Find where the given text appears and provide that cell's center as (x, y) coordinate. 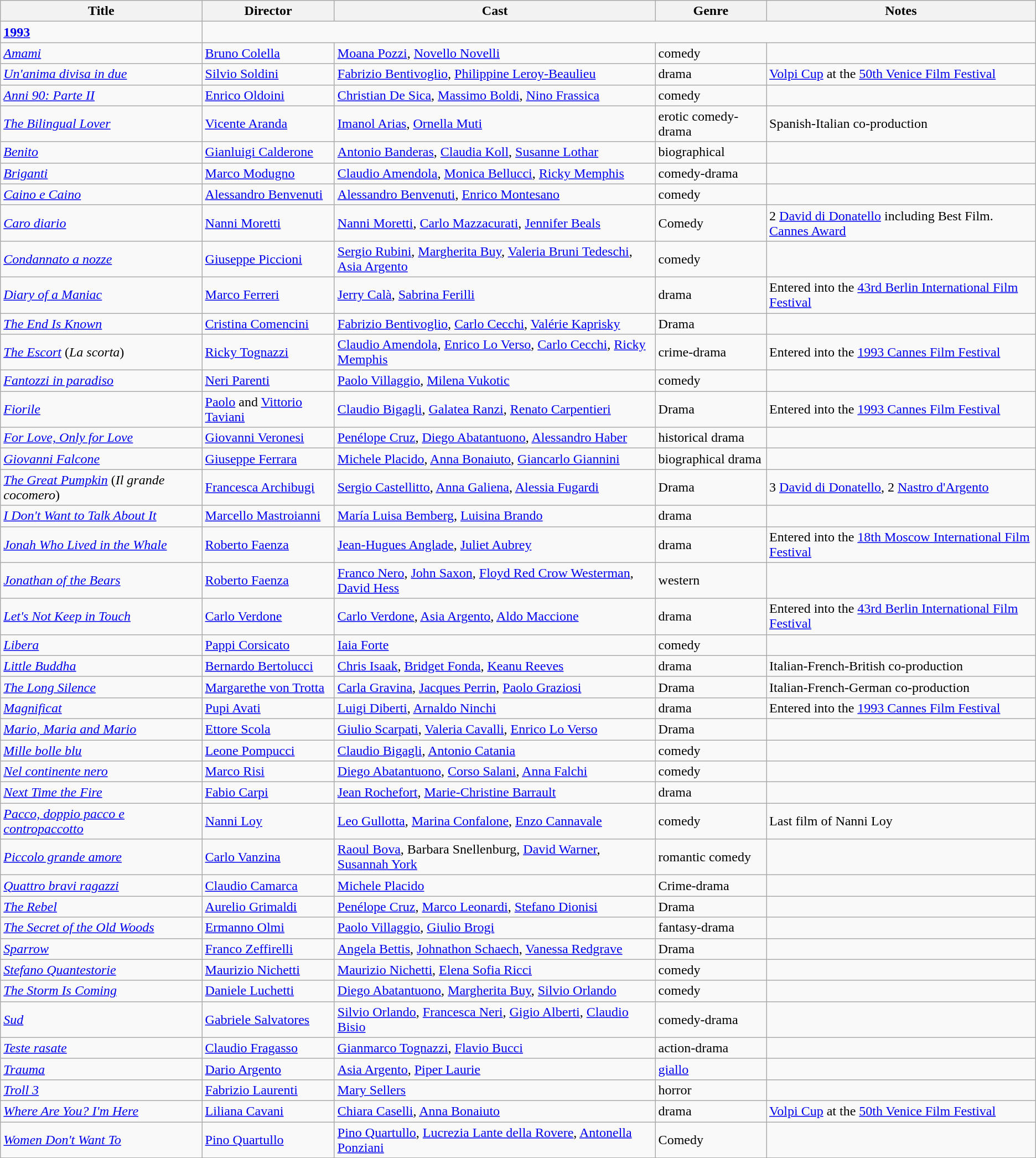
Penélope Cruz, Diego Abatantuono, Alessandro Haber (495, 438)
Gianluigi Calderone (268, 152)
Nanni Moretti, Carlo Mazzacurati, Jennifer Beals (495, 223)
Giuseppe Ferrara (268, 459)
Alessandro Benvenuti (268, 194)
Francesca Archibugi (268, 487)
Maurizio Nichetti (268, 970)
Claudio Amendola, Enrico Lo Verso, Carlo Cecchi, Ricky Memphis (495, 352)
Fabrizio Laurenti (268, 1090)
Pacco, doppio pacco e contropaccotto (101, 821)
Bruno Colella (268, 53)
Stefano Quantestorie (101, 970)
historical drama (711, 438)
fantasy-drama (711, 928)
Pino Quartullo, Lucrezia Lante della Rovere, Antonella Ponziani (495, 1139)
Paolo Villaggio, Giulio Brogi (495, 928)
Cast (495, 11)
Chiara Caselli, Anna Bonaiuto (495, 1111)
Angela Bettis, Johnathon Schaech, Vanessa Redgrave (495, 949)
Pino Quartullo (268, 1139)
Carlo Vanzina (268, 857)
Notes (901, 11)
Daniele Luchetti (268, 991)
The Escort (La scorta) (101, 352)
Marco Modugno (268, 173)
Giovanni Falcone (101, 459)
Spanish-Italian co-production (901, 124)
Jerry Calà, Sabrina Ferilli (495, 294)
1993 (101, 32)
Liliana Cavani (268, 1111)
Fabrizio Bentivoglio, Philippine Leroy-Beaulieu (495, 74)
The Bilingual Lover (101, 124)
Ricky Tognazzi (268, 352)
Claudio Fragasso (268, 1048)
Piccolo grande amore (101, 857)
romantic comedy (711, 857)
Italian-French-British co-production (901, 666)
Crime-drama (711, 886)
Italian-French-German co-production (901, 687)
Maurizio Nichetti, Elena Sofia Ricci (495, 970)
Quattro bravi ragazzi (101, 886)
2 David di Donatello including Best Film. Cannes Award (901, 223)
Alessandro Benvenuti, Enrico Montesano (495, 194)
Vicente Aranda (268, 124)
Franco Zeffirelli (268, 949)
Marco Ferreri (268, 294)
Chris Isaak, Bridget Fonda, Keanu Reeves (495, 666)
Fabrizio Bentivoglio, Carlo Cecchi, Valérie Kaprisky (495, 324)
Penélope Cruz, Marco Leonardi, Stefano Dionisi (495, 907)
Gianmarco Tognazzi, Flavio Bucci (495, 1048)
Where Are You? I'm Here (101, 1111)
Caro diario (101, 223)
Claudio Amendola, Monica Bellucci, Ricky Memphis (495, 173)
The Storm Is Coming (101, 991)
western (711, 580)
Pappi Corsicato (268, 645)
Condannato a nozze (101, 259)
Troll 3 (101, 1090)
Silvio Soldini (268, 74)
Claudio Camarca (268, 886)
Antonio Banderas, Claudia Koll, Susanne Lothar (495, 152)
Entered into the 18th Moscow International Film Festival (901, 545)
Genre (711, 11)
Marco Risi (268, 772)
Sergio Castellitto, Anna Galiena, Alessia Fugardi (495, 487)
Michele Placido (495, 886)
The Rebel (101, 907)
Dario Argento (268, 1069)
Benito (101, 152)
Neri Parenti (268, 381)
The Great Pumpkin (Il grande cocomero) (101, 487)
Leo Gullotta, Marina Confalone, Enzo Cannavale (495, 821)
Jean Rochefort, Marie-Christine Barrault (495, 793)
Nanni Loy (268, 821)
Carla Gravina, Jacques Perrin, Paolo Graziosi (495, 687)
Amami (101, 53)
Sud (101, 1020)
Next Time the Fire (101, 793)
Caino e Caino (101, 194)
Nanni Moretti (268, 223)
Fiorile (101, 410)
Women Don't Want To (101, 1139)
Raoul Bova, Barbara Snellenburg, David Warner, Susannah York (495, 857)
Director (268, 11)
Un'anima divisa in due (101, 74)
Giuseppe Piccioni (268, 259)
crime-drama (711, 352)
Mario, Maria and Mario (101, 729)
Carlo Verdone (268, 617)
Anni 90: Parte II (101, 95)
Claudio Bigagli, Antonio Catania (495, 750)
Luigi Diberti, Arnaldo Ninchi (495, 708)
action-drama (711, 1048)
Imanol Arias, Ornella Muti (495, 124)
erotic comedy-drama (711, 124)
Nel continente nero (101, 772)
The Secret of the Old Woods (101, 928)
The Long Silence (101, 687)
horror (711, 1090)
Aurelio Grimaldi (268, 907)
Teste rasate (101, 1048)
Jean-Hugues Anglade, Juliet Aubrey (495, 545)
biographical drama (711, 459)
Last film of Nanni Loy (901, 821)
Margarethe von Trotta (268, 687)
Fabio Carpi (268, 793)
Briganti (101, 173)
Franco Nero, John Saxon, Floyd Red Crow Westerman, David Hess (495, 580)
Let's Not Keep in Touch (101, 617)
Giovanni Veronesi (268, 438)
Diego Abatantuono, Corso Salani, Anna Falchi (495, 772)
Diego Abatantuono, Margherita Buy, Silvio Orlando (495, 991)
Leone Pompucci (268, 750)
Magnificat (101, 708)
Paolo Villaggio, Milena Vukotic (495, 381)
3 David di Donatello, 2 Nastro d'Argento (901, 487)
María Luisa Bemberg, Luisina Brando (495, 516)
Enrico Oldoini (268, 95)
Trauma (101, 1069)
Ettore Scola (268, 729)
Moana Pozzi, Novello Novelli (495, 53)
Mary Sellers (495, 1090)
Sergio Rubini, Margherita Buy, Valeria Bruni Tedeschi, Asia Argento (495, 259)
Silvio Orlando, Francesca Neri, Gigio Alberti, Claudio Bisio (495, 1020)
Paolo and Vittorio Taviani (268, 410)
Sparrow (101, 949)
Jonah Who Lived in the Whale (101, 545)
For Love, Only for Love (101, 438)
Gabriele Salvatores (268, 1020)
Giulio Scarpati, Valeria Cavalli, Enrico Lo Verso (495, 729)
Marcello Mastroianni (268, 516)
Michele Placido, Anna Bonaiuto, Giancarlo Giannini (495, 459)
Libera (101, 645)
biographical (711, 152)
Mille bolle blu (101, 750)
The End Is Known (101, 324)
Little Buddha (101, 666)
Fantozzi in paradiso (101, 381)
Carlo Verdone, Asia Argento, Aldo Maccione (495, 617)
Iaia Forte (495, 645)
giallo (711, 1069)
I Don't Want to Talk About It (101, 516)
Asia Argento, Piper Laurie (495, 1069)
Title (101, 11)
Diary of a Maniac (101, 294)
Christian De Sica, Massimo Boldi, Nino Frassica (495, 95)
Claudio Bigagli, Galatea Ranzi, Renato Carpentieri (495, 410)
Pupi Avati (268, 708)
Jonathan of the Bears (101, 580)
Bernardo Bertolucci (268, 666)
Ermanno Olmi (268, 928)
Cristina Comencini (268, 324)
